Capture the cell that displays the provided text and extract its (x, y) central coordinate. 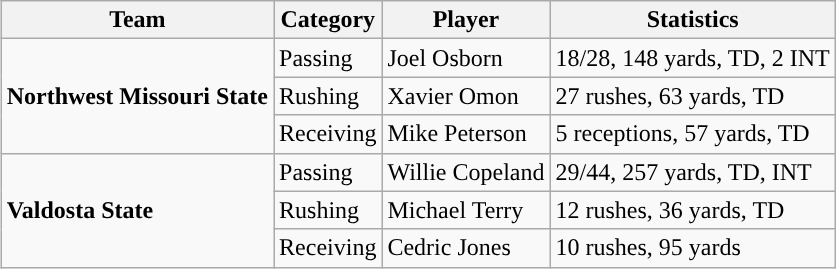
Category (328, 20)
Xavier Omon (466, 96)
5 receptions, 57 yards, TD (692, 134)
Player (466, 20)
Willie Copeland (466, 172)
29/44, 257 yards, TD, INT (692, 172)
12 rushes, 36 yards, TD (692, 210)
Joel Osborn (466, 58)
10 rushes, 95 yards (692, 248)
Northwest Missouri State (137, 96)
Cedric Jones (466, 248)
18/28, 148 yards, TD, 2 INT (692, 58)
Statistics (692, 20)
Michael Terry (466, 210)
Mike Peterson (466, 134)
27 rushes, 63 yards, TD (692, 96)
Valdosta State (137, 210)
Team (137, 20)
